Return the (X, Y) coordinate for the center point of the cell that contains the specified text.  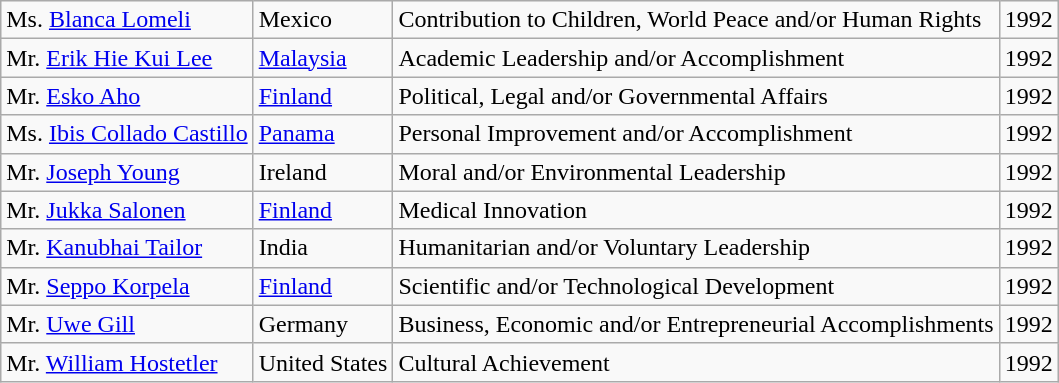
India (323, 248)
Ms. Ibis Collado Castillo (127, 134)
Humanitarian and/or Voluntary Leadership (696, 248)
Mr. Uwe Gill (127, 324)
Mexico (323, 20)
Contribution to Children, World Peace and/or Human Rights (696, 20)
Mr. Esko Aho (127, 96)
Ireland (323, 172)
Political, Legal and/or Governmental Affairs (696, 96)
United States (323, 362)
Medical Innovation (696, 210)
Business, Economic and/or Entrepreneurial Accomplishments (696, 324)
Mr. Erik Hie Kui Lee (127, 58)
Malaysia (323, 58)
Cultural Achievement (696, 362)
Mr. Kanubhai Tailor (127, 248)
Mr. Seppo Korpela (127, 286)
Mr. Jukka Salonen (127, 210)
Personal Improvement and/or Accomplishment (696, 134)
Mr. William Hostetler (127, 362)
Moral and/or Environmental Leadership (696, 172)
Mr. Joseph Young (127, 172)
Ms. Blanca Lomeli (127, 20)
Scientific and/or Technological Development (696, 286)
Academic Leadership and/or Accomplishment (696, 58)
Germany (323, 324)
Panama (323, 134)
